Pinpoint the cell where the given text exists, returning its (x, y) midpoint coordinate. 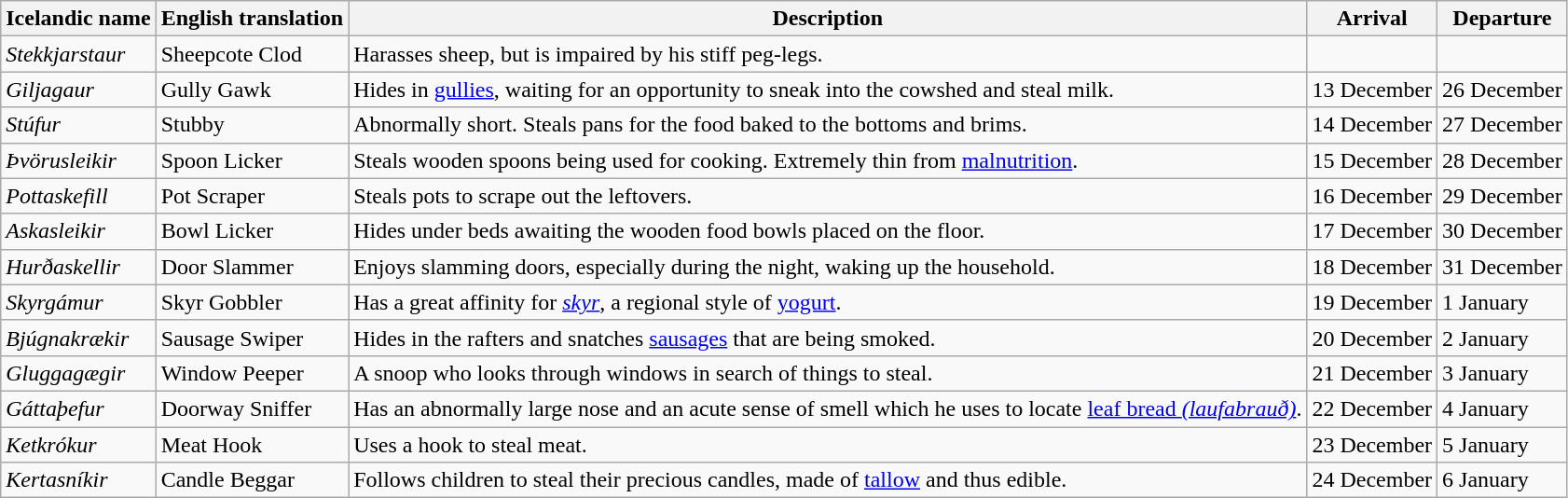
Steals pots to scrape out the leftovers. (828, 196)
Icelandic name (78, 19)
Gully Gawk (252, 90)
Stekkjarstaur (78, 54)
Arrival (1372, 19)
Has an abnormally large nose and an acute sense of smell which he uses to locate leaf bread (laufabrauð). (828, 408)
2 January (1503, 338)
18 December (1372, 267)
1 January (1503, 302)
A snoop who looks through windows in search of things to steal. (828, 373)
Abnormally short. Steals pans for the food baked to the bottoms and brims. (828, 125)
Þvörusleikir (78, 160)
Hides in the rafters and snatches sausages that are being smoked. (828, 338)
Doorway Sniffer (252, 408)
3 January (1503, 373)
Giljagaur (78, 90)
Harasses sheep, but is impaired by his stiff peg-legs. (828, 54)
22 December (1372, 408)
Candle Beggar (252, 480)
Bowl Licker (252, 231)
Door Slammer (252, 267)
16 December (1372, 196)
Steals wooden spoons being used for cooking. Extremely thin from malnutrition. (828, 160)
13 December (1372, 90)
Description (828, 19)
Pot Scraper (252, 196)
Departure (1503, 19)
Skyrgámur (78, 302)
Bjúgnakrækir (78, 338)
23 December (1372, 445)
20 December (1372, 338)
17 December (1372, 231)
Pottaskefill (78, 196)
30 December (1503, 231)
24 December (1372, 480)
Uses a hook to steal meat. (828, 445)
21 December (1372, 373)
Follows children to steal their precious candles, made of tallow and thus edible. (828, 480)
5 January (1503, 445)
27 December (1503, 125)
Hides in gullies, waiting for an opportunity to sneak into the cowshed and steal milk. (828, 90)
Sausage Swiper (252, 338)
14 December (1372, 125)
Meat Hook (252, 445)
Hides under beds awaiting the wooden food bowls placed on the floor. (828, 231)
Sheepcote Clod (252, 54)
Stúfur (78, 125)
19 December (1372, 302)
15 December (1372, 160)
Spoon Licker (252, 160)
Hurðaskellir (78, 267)
English translation (252, 19)
26 December (1503, 90)
Stubby (252, 125)
Gluggagægir (78, 373)
Kertasníkir (78, 480)
28 December (1503, 160)
29 December (1503, 196)
Skyr Gobbler (252, 302)
Gáttaþefur (78, 408)
Has a great affinity for skyr, a regional style of yogurt. (828, 302)
31 December (1503, 267)
Window Peeper (252, 373)
4 January (1503, 408)
Enjoys slamming doors, especially during the night, waking up the household. (828, 267)
Askasleikir (78, 231)
Ketkrókur (78, 445)
6 January (1503, 480)
